For the text-containing cell, return its midpoint in (X, Y) coordinate format. 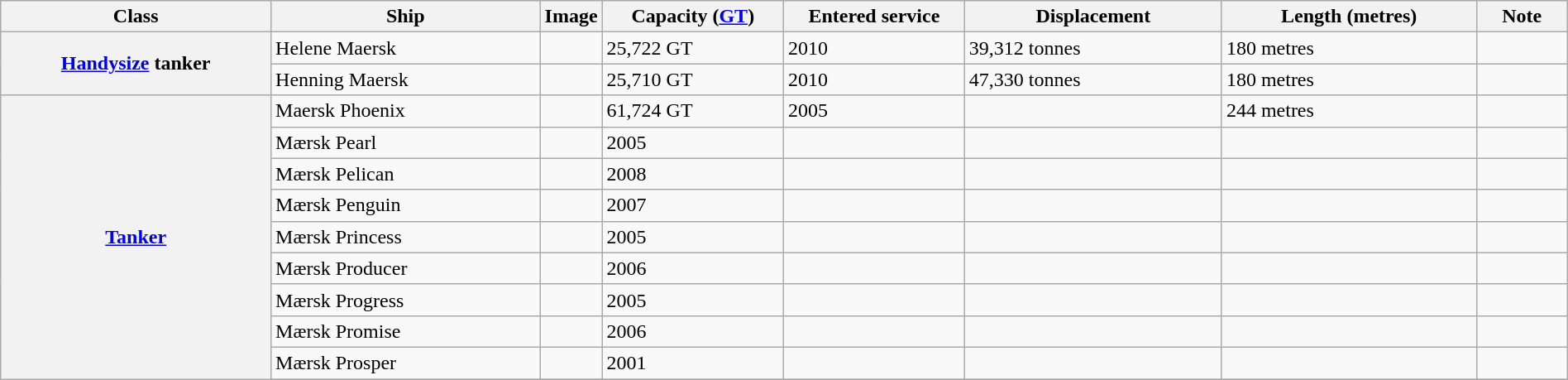
Mærsk Producer (406, 268)
Class (136, 17)
Displacement (1093, 17)
Mærsk Promise (406, 331)
Maersk Phoenix (406, 111)
Mærsk Princess (406, 237)
244 metres (1349, 111)
Capacity (GT) (693, 17)
25,722 GT (693, 48)
25,710 GT (693, 79)
Mærsk Pelican (406, 174)
Mærsk Prosper (406, 363)
39,312 tonnes (1093, 48)
Ship (406, 17)
Entered service (873, 17)
Henning Maersk (406, 79)
47,330 tonnes (1093, 79)
Image (571, 17)
Mærsk Penguin (406, 205)
Mærsk Pearl (406, 142)
2001 (693, 363)
Helene Maersk (406, 48)
Length (metres) (1349, 17)
61,724 GT (693, 111)
2007 (693, 205)
Tanker (136, 237)
Note (1522, 17)
Handysize tanker (136, 64)
2008 (693, 174)
Mærsk Progress (406, 300)
